Identify which cell holds the provided text, then report its (X, Y) central coordinate. 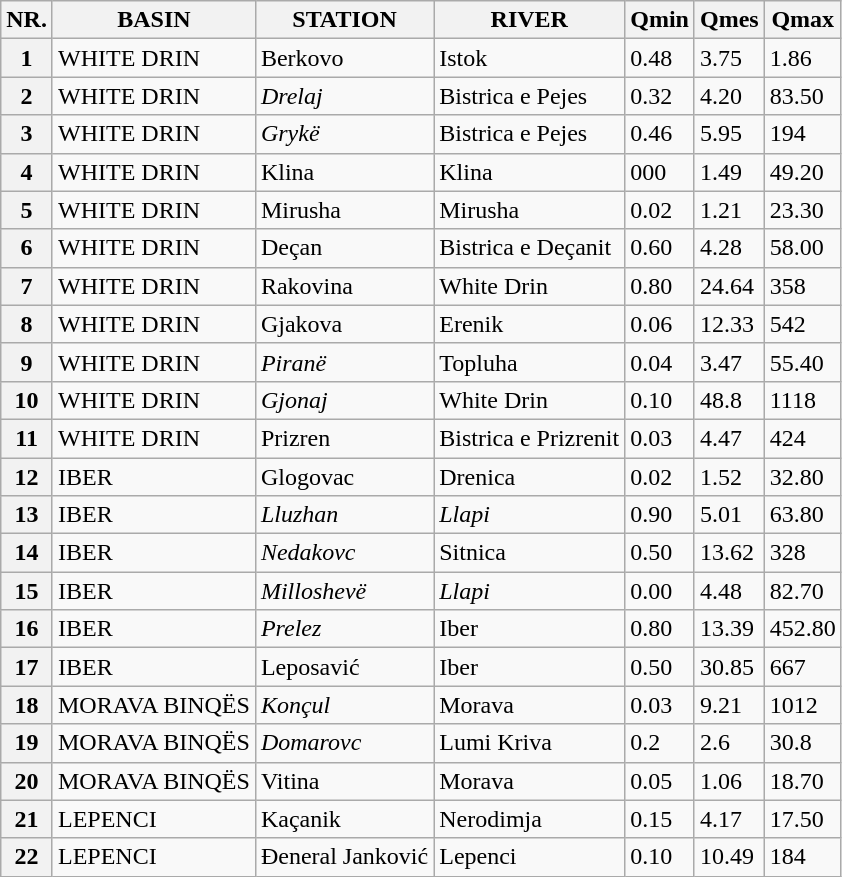
Nerodimja (530, 819)
Topluha (530, 362)
1.52 (729, 477)
7 (27, 286)
11 (27, 438)
0.48 (660, 58)
13 (27, 515)
Prelez (344, 629)
13.39 (729, 629)
Sitnica (530, 553)
12.33 (729, 324)
194 (802, 134)
15 (27, 591)
1.86 (802, 58)
4.47 (729, 438)
Prizren (344, 438)
55.40 (802, 362)
STATION (344, 20)
1.49 (729, 172)
Lluzhan (344, 515)
17 (27, 667)
452.80 (802, 629)
63.80 (802, 515)
22 (27, 857)
667 (802, 667)
5.01 (729, 515)
0.15 (660, 819)
12 (27, 477)
424 (802, 438)
1118 (802, 400)
Piranë (344, 362)
4 (27, 172)
6 (27, 248)
19 (27, 743)
0.00 (660, 591)
5.95 (729, 134)
Vitina (344, 781)
Gjonaj (344, 400)
83.50 (802, 96)
30.85 (729, 667)
1 (27, 58)
NR. (27, 20)
17.50 (802, 819)
Kaçanik (344, 819)
4.20 (729, 96)
Berkovo (344, 58)
24.64 (729, 286)
18.70 (802, 781)
9.21 (729, 705)
32.80 (802, 477)
Qmin (660, 20)
48.8 (729, 400)
Bistrica e Prizrenit (530, 438)
Bistrica e Deçanit (530, 248)
3.75 (729, 58)
Drenica (530, 477)
30.8 (802, 743)
4.48 (729, 591)
20 (27, 781)
Gjakova (344, 324)
Leposavić (344, 667)
23.30 (802, 210)
10.49 (729, 857)
Erenik (530, 324)
9 (27, 362)
0.32 (660, 96)
3.47 (729, 362)
Qmax (802, 20)
0.04 (660, 362)
BASIN (154, 20)
Đeneral Janković (344, 857)
2.6 (729, 743)
0.46 (660, 134)
4.17 (729, 819)
8 (27, 324)
0.2 (660, 743)
21 (27, 819)
0.60 (660, 248)
49.20 (802, 172)
16 (27, 629)
1.21 (729, 210)
Grykë (344, 134)
328 (802, 553)
Istok (530, 58)
0.05 (660, 781)
542 (802, 324)
13.62 (729, 553)
Qmes (729, 20)
2 (27, 96)
Drelaj (344, 96)
Deçan (344, 248)
0.90 (660, 515)
14 (27, 553)
4.28 (729, 248)
Rakovina (344, 286)
58.00 (802, 248)
0.06 (660, 324)
1.06 (729, 781)
3 (27, 134)
358 (802, 286)
Lumi Kriva (530, 743)
RIVER (530, 20)
184 (802, 857)
1012 (802, 705)
Glogovac (344, 477)
Milloshevë (344, 591)
Konçul (344, 705)
Nedakovc (344, 553)
000 (660, 172)
10 (27, 400)
5 (27, 210)
Lepenci (530, 857)
Domarovc (344, 743)
82.70 (802, 591)
18 (27, 705)
